Provide the [x, y] coordinate of the cell's center where the given text is located.  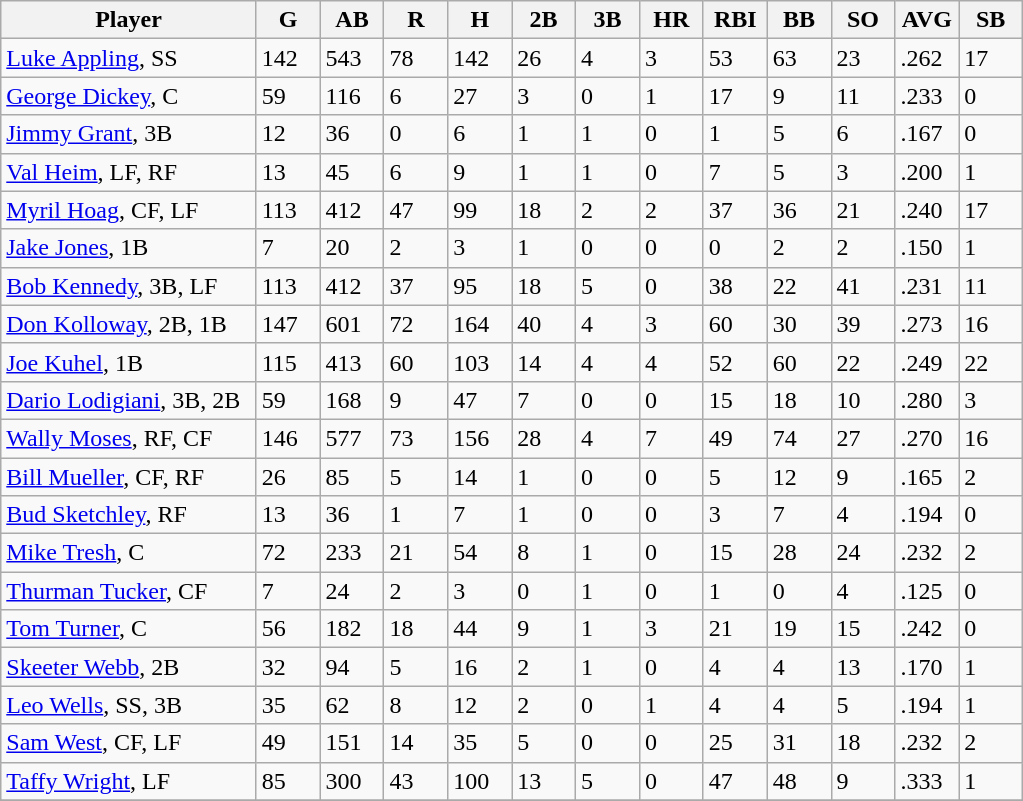
413 [352, 362]
53 [735, 58]
Skeeter Webb, 2B [128, 667]
RBI [735, 20]
Mike Tresh, C [128, 553]
38 [735, 286]
.231 [927, 286]
Wally Moses, RF, CF [128, 438]
147 [288, 324]
Sam West, CF, LF [128, 743]
41 [863, 286]
156 [480, 438]
52 [735, 362]
Don Kolloway, 2B, 1B [128, 324]
45 [352, 172]
.150 [927, 248]
23 [863, 58]
601 [352, 324]
.165 [927, 477]
54 [480, 553]
Tom Turner, C [128, 629]
Bob Kennedy, 3B, LF [128, 286]
.167 [927, 134]
32 [288, 667]
151 [352, 743]
10 [863, 400]
164 [480, 324]
.273 [927, 324]
40 [544, 324]
Jake Jones, 1B [128, 248]
20 [352, 248]
Dario Lodigiani, 3B, 2B [128, 400]
.240 [927, 210]
74 [799, 438]
31 [799, 743]
R [416, 20]
Bud Sketchley, RF [128, 515]
G [288, 20]
.200 [927, 172]
Val Heim, LF, RF [128, 172]
116 [352, 96]
.233 [927, 96]
25 [735, 743]
SO [863, 20]
.280 [927, 400]
AB [352, 20]
182 [352, 629]
44 [480, 629]
100 [480, 781]
56 [288, 629]
99 [480, 210]
Jimmy Grant, 3B [128, 134]
30 [799, 324]
.125 [927, 591]
43 [416, 781]
Bill Mueller, CF, RF [128, 477]
78 [416, 58]
Taffy Wright, LF [128, 781]
3B [608, 20]
.333 [927, 781]
103 [480, 362]
Leo Wells, SS, 3B [128, 705]
.262 [927, 58]
.242 [927, 629]
300 [352, 781]
H [480, 20]
543 [352, 58]
Player [128, 20]
BB [799, 20]
Myril Hoag, CF, LF [128, 210]
George Dickey, C [128, 96]
168 [352, 400]
19 [799, 629]
HR [671, 20]
63 [799, 58]
233 [352, 553]
.270 [927, 438]
39 [863, 324]
115 [288, 362]
48 [799, 781]
Luke Appling, SS [128, 58]
SB [991, 20]
146 [288, 438]
95 [480, 286]
62 [352, 705]
Joe Kuhel, 1B [128, 362]
577 [352, 438]
.170 [927, 667]
94 [352, 667]
2B [544, 20]
Thurman Tucker, CF [128, 591]
73 [416, 438]
AVG [927, 20]
.249 [927, 362]
